Pinpoint the cell where the given text exists, returning its (x, y) midpoint coordinate. 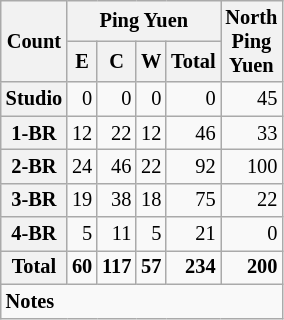
19 (82, 200)
21 (193, 234)
Count (34, 41)
45 (252, 99)
38 (116, 200)
W (151, 62)
18 (151, 200)
200 (252, 267)
33 (252, 133)
C (116, 62)
2-BR (34, 166)
11 (116, 234)
4-BR (34, 234)
57 (151, 267)
1-BR (34, 133)
117 (116, 267)
Notes (142, 301)
75 (193, 200)
3-BR (34, 200)
NorthPingYuen (252, 41)
24 (82, 166)
Ping Yuen (144, 20)
E (82, 62)
Studio (34, 99)
92 (193, 166)
234 (193, 267)
60 (82, 267)
100 (252, 166)
